Search for the cell housing the specified text and yield its [X, Y] center coordinate. 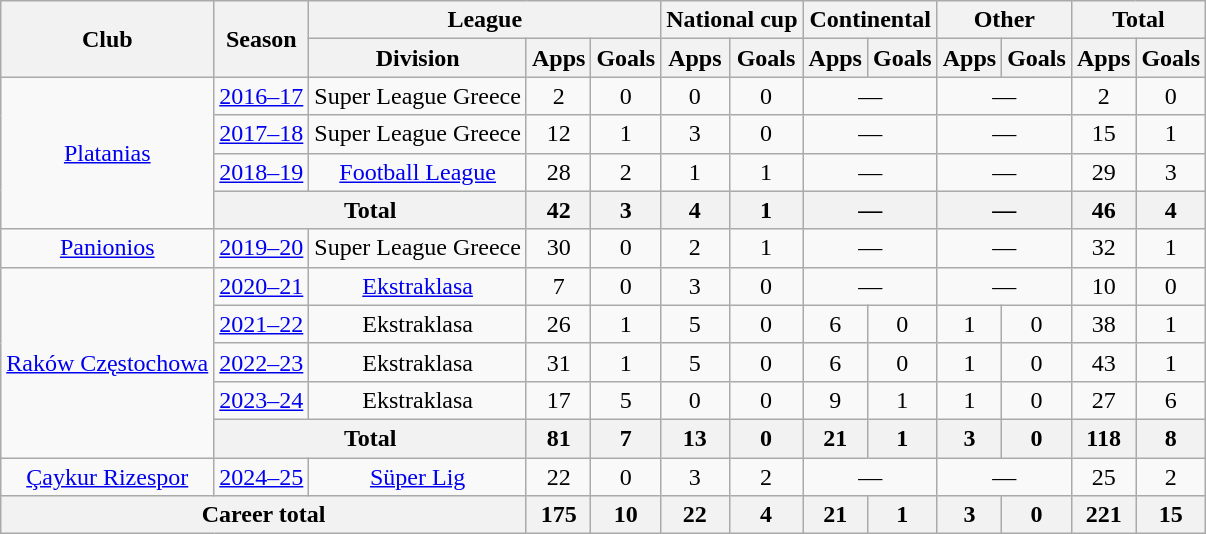
Continental [870, 20]
Raków Częstochowa [108, 362]
42 [558, 210]
2023–24 [262, 400]
Club [108, 39]
221 [1103, 515]
2021–22 [262, 324]
27 [1103, 400]
2020–21 [262, 286]
2018–19 [262, 172]
Division [418, 58]
Career total [264, 515]
Panionios [108, 248]
29 [1103, 172]
43 [1103, 362]
Çaykur Rizespor [108, 477]
2017–18 [262, 134]
Platanias [108, 153]
2019–20 [262, 248]
12 [558, 134]
25 [1103, 477]
38 [1103, 324]
National cup [732, 20]
118 [1103, 438]
8 [1171, 438]
2024–25 [262, 477]
League [485, 20]
175 [558, 515]
30 [558, 248]
Süper Lig [418, 477]
Other [1004, 20]
32 [1103, 248]
2016–17 [262, 96]
Season [262, 39]
2022–23 [262, 362]
9 [835, 400]
31 [558, 362]
17 [558, 400]
Football League [418, 172]
46 [1103, 210]
81 [558, 438]
26 [558, 324]
13 [695, 438]
28 [558, 172]
